For the text-containing cell, return its midpoint in (X, Y) coordinate format. 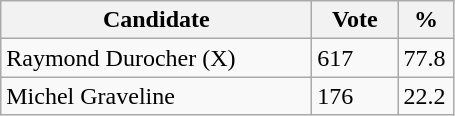
% (426, 20)
176 (355, 96)
Michel Graveline (156, 96)
77.8 (426, 58)
Raymond Durocher (X) (156, 58)
617 (355, 58)
22.2 (426, 96)
Candidate (156, 20)
Vote (355, 20)
